Pinpoint the cell where the given text exists, returning its (X, Y) midpoint coordinate. 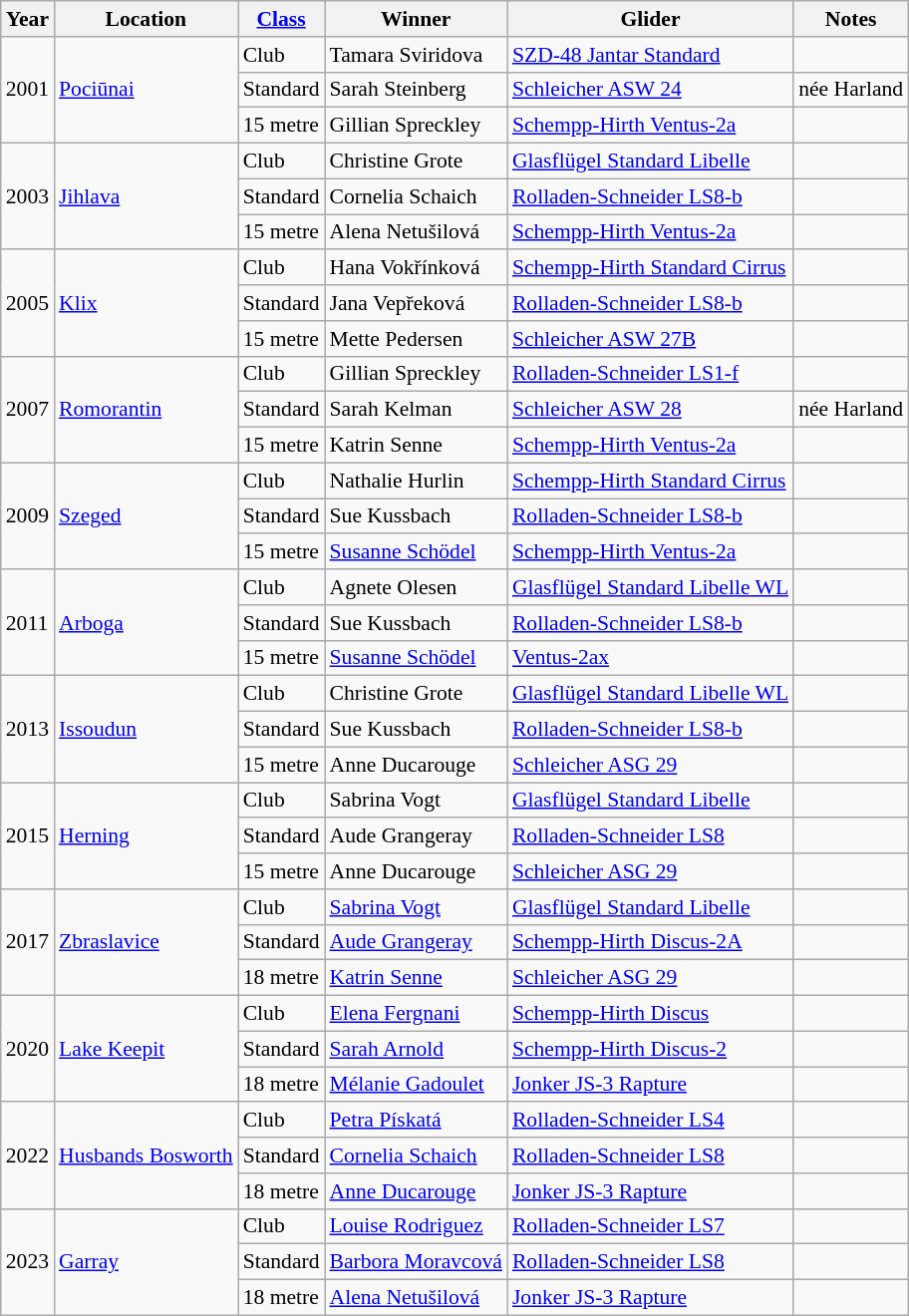
Ventus-2ax (650, 658)
Husbands Bosworth (146, 1156)
Class (281, 19)
Barbora Moravcová (417, 1262)
Zbraslavice (146, 943)
Petra Pískatá (417, 1121)
Glider (650, 19)
Rolladen-Schneider LS4 (650, 1121)
2009 (28, 516)
Nathalie Hurlin (417, 481)
Sarah Kelman (417, 410)
Schleicher ASW 27B (650, 339)
Rolladen-Schneider LS1-f (650, 374)
Pociūnai (146, 90)
Herning (146, 835)
Lake Keepit (146, 1049)
Sarah Arnold (417, 1049)
Location (146, 19)
Mélanie Gadoulet (417, 1085)
2022 (28, 1156)
2020 (28, 1049)
Tamara Sviridova (417, 55)
Schempp-Hirth Discus (650, 1014)
Schempp-Hirth Discus-2 (650, 1049)
2011 (28, 622)
Schleicher ASW 28 (650, 410)
Sarah Steinberg (417, 90)
Agnete Olesen (417, 587)
Schempp-Hirth Discus-2A (650, 942)
Szeged (146, 516)
2007 (28, 409)
Rolladen-Schneider LS7 (650, 1226)
Schleicher ASW 24 (650, 90)
Mette Pedersen (417, 339)
Year (28, 19)
2003 (28, 197)
Garray (146, 1262)
SZD-48 Jantar Standard (650, 55)
Arboga (146, 622)
2015 (28, 835)
Klix (146, 303)
2023 (28, 1262)
2017 (28, 943)
Issoudun (146, 730)
Winner (417, 19)
2013 (28, 730)
Elena Fergnani (417, 1014)
2001 (28, 90)
2005 (28, 303)
Jihlava (146, 197)
Notes (851, 19)
Romorantin (146, 409)
Jana Vepřeková (417, 303)
Louise Rodriguez (417, 1226)
Hana Vokřínková (417, 268)
